Extract the [X, Y] coordinate from the center of the cell holding the provided text.  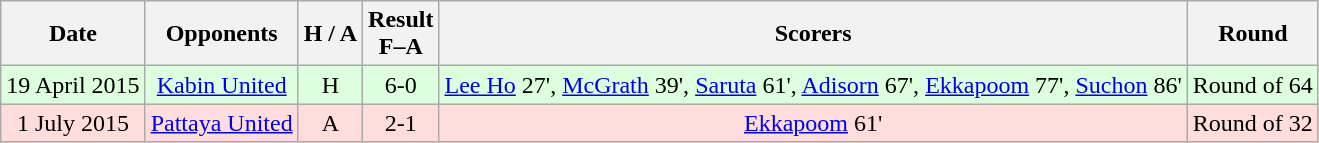
Round of 32 [1252, 123]
Lee Ho 27', McGrath 39', Saruta 61', Adisorn 67', Ekkapoom 77', Suchon 86' [813, 85]
19 April 2015 [73, 85]
2-1 [401, 123]
A [330, 123]
6-0 [401, 85]
Round of 64 [1252, 85]
1 July 2015 [73, 123]
H / A [330, 34]
Ekkapoom 61' [813, 123]
Opponents [222, 34]
Date [73, 34]
Scorers [813, 34]
Kabin United [222, 85]
Round [1252, 34]
Pattaya United [222, 123]
ResultF–A [401, 34]
H [330, 85]
